Provide the (X, Y) coordinate of the cell's center where the given text is located.  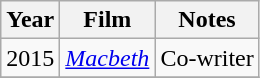
2015 (30, 58)
Co-writer (207, 58)
Film (108, 20)
Notes (207, 20)
Macbeth (108, 58)
Year (30, 20)
